Determine the (x, y) coordinate at the center of the cell enclosing the given text.  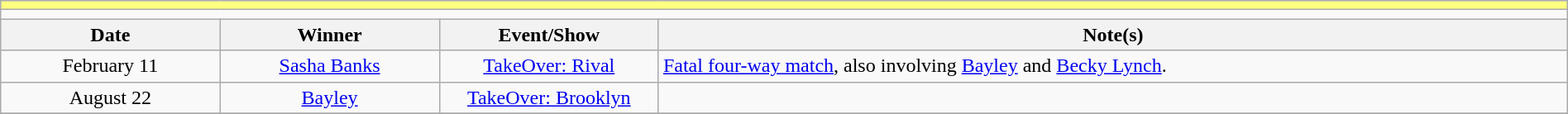
Sasha Banks (329, 66)
Bayley (329, 97)
Event/Show (549, 35)
Winner (329, 35)
August 22 (111, 97)
TakeOver: Brooklyn (549, 97)
February 11 (111, 66)
TakeOver: Rival (549, 66)
Note(s) (1113, 35)
Fatal four-way match, also involving Bayley and Becky Lynch. (1113, 66)
Date (111, 35)
